Locate the cell with the specified text and output its (X, Y) center coordinate. 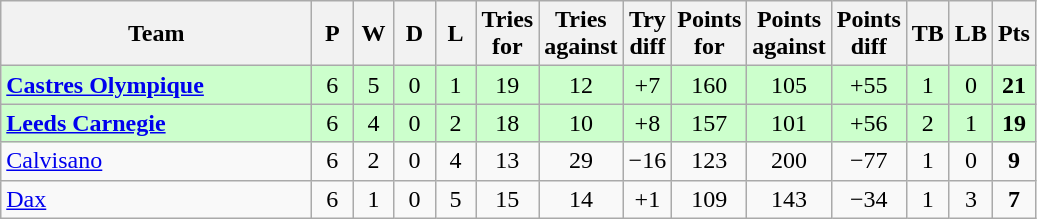
Leeds Carnegie (156, 123)
Try diff (648, 34)
101 (789, 123)
3 (970, 199)
+56 (868, 123)
+1 (648, 199)
Tries for (508, 34)
P (332, 34)
109 (710, 199)
+7 (648, 85)
D (414, 34)
123 (710, 161)
14 (581, 199)
105 (789, 85)
160 (710, 85)
Pts (1014, 34)
Dax (156, 199)
10 (581, 123)
Points against (789, 34)
7 (1014, 199)
+8 (648, 123)
9 (1014, 161)
W (374, 34)
Tries against (581, 34)
18 (508, 123)
+55 (868, 85)
−77 (868, 161)
Castres Olympique (156, 85)
200 (789, 161)
12 (581, 85)
13 (508, 161)
157 (710, 123)
LB (970, 34)
Calvisano (156, 161)
143 (789, 199)
21 (1014, 85)
29 (581, 161)
Points for (710, 34)
TB (928, 34)
L (456, 34)
−16 (648, 161)
Team (156, 34)
Points diff (868, 34)
−34 (868, 199)
15 (508, 199)
